Search for the cell housing the specified text and yield its (X, Y) center coordinate. 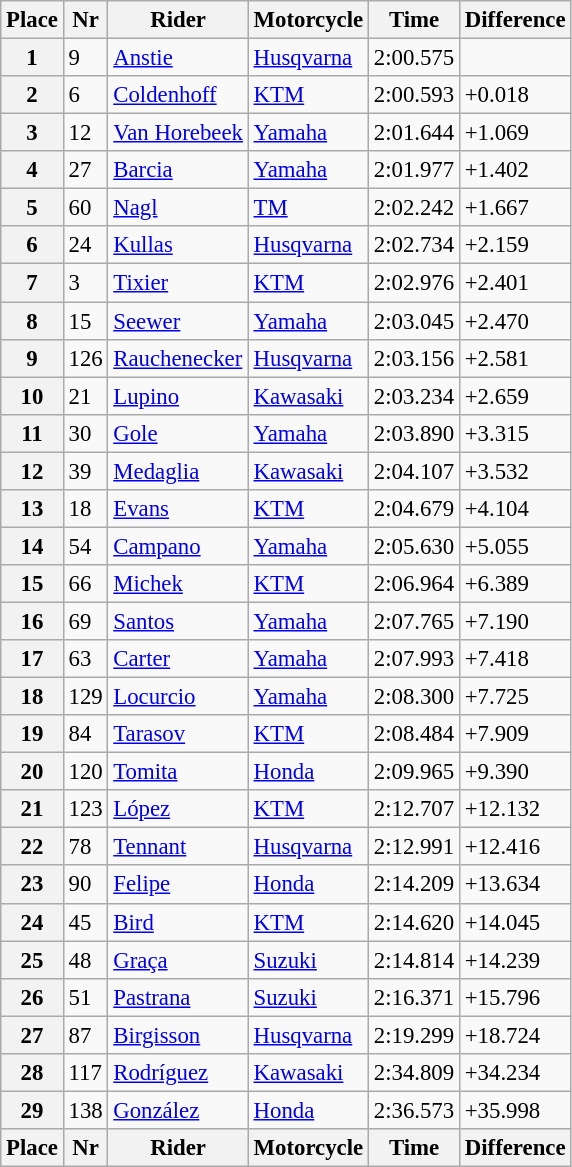
Carter (178, 659)
+0.018 (514, 95)
+3.532 (514, 471)
45 (86, 922)
+7.418 (514, 659)
17 (32, 659)
23 (32, 885)
87 (86, 1035)
39 (86, 471)
2:12.991 (414, 847)
2:00.593 (414, 95)
138 (86, 1110)
Rodríguez (178, 1073)
+15.796 (514, 997)
2:02.976 (414, 283)
2:06.964 (414, 584)
25 (32, 960)
Seewer (178, 321)
+14.045 (514, 922)
54 (86, 546)
Tixier (178, 283)
7 (32, 283)
+2.470 (514, 321)
+2.581 (514, 358)
+7.909 (514, 734)
Kullas (178, 245)
+34.234 (514, 1073)
2:03.045 (414, 321)
8 (32, 321)
19 (32, 734)
2:14.814 (414, 960)
+1.402 (514, 170)
28 (32, 1073)
2:01.977 (414, 170)
48 (86, 960)
+5.055 (514, 546)
2:09.965 (414, 772)
2:02.734 (414, 245)
2:05.630 (414, 546)
+7.190 (514, 621)
5 (32, 208)
2:02.242 (414, 208)
2:14.209 (414, 885)
+13.634 (514, 885)
Birgisson (178, 1035)
20 (32, 772)
+35.998 (514, 1110)
2:08.484 (414, 734)
51 (86, 997)
10 (32, 396)
+9.390 (514, 772)
+18.724 (514, 1035)
Santos (178, 621)
22 (32, 847)
2:07.993 (414, 659)
129 (86, 697)
+12.132 (514, 809)
+6.389 (514, 584)
+3.315 (514, 433)
120 (86, 772)
2:00.575 (414, 58)
13 (32, 509)
90 (86, 885)
Lupino (178, 396)
63 (86, 659)
1 (32, 58)
+1.069 (514, 133)
2:03.890 (414, 433)
+12.416 (514, 847)
2:16.371 (414, 997)
Anstie (178, 58)
Bird (178, 922)
Campano (178, 546)
2:03.234 (414, 396)
Tarasov (178, 734)
2:14.620 (414, 922)
126 (86, 358)
Rauchenecker (178, 358)
Evans (178, 509)
2:04.679 (414, 509)
2:36.573 (414, 1110)
+7.725 (514, 697)
+4.104 (514, 509)
16 (32, 621)
2 (32, 95)
López (178, 809)
Graça (178, 960)
78 (86, 847)
Felipe (178, 885)
Michek (178, 584)
+1.667 (514, 208)
123 (86, 809)
González (178, 1110)
2:08.300 (414, 697)
Barcia (178, 170)
Van Horebeek (178, 133)
2:12.707 (414, 809)
Locurcio (178, 697)
Tomita (178, 772)
+14.239 (514, 960)
84 (86, 734)
117 (86, 1073)
2:19.299 (414, 1035)
30 (86, 433)
+2.659 (514, 396)
TM (308, 208)
2:01.644 (414, 133)
66 (86, 584)
Tennant (178, 847)
Nagl (178, 208)
2:03.156 (414, 358)
69 (86, 621)
26 (32, 997)
2:04.107 (414, 471)
Pastrana (178, 997)
14 (32, 546)
2:34.809 (414, 1073)
Medaglia (178, 471)
2:07.765 (414, 621)
+2.401 (514, 283)
11 (32, 433)
60 (86, 208)
Gole (178, 433)
Coldenhoff (178, 95)
29 (32, 1110)
4 (32, 170)
+2.159 (514, 245)
